Detect which cell encompasses the target text, then output its (X, Y) center coordinate. 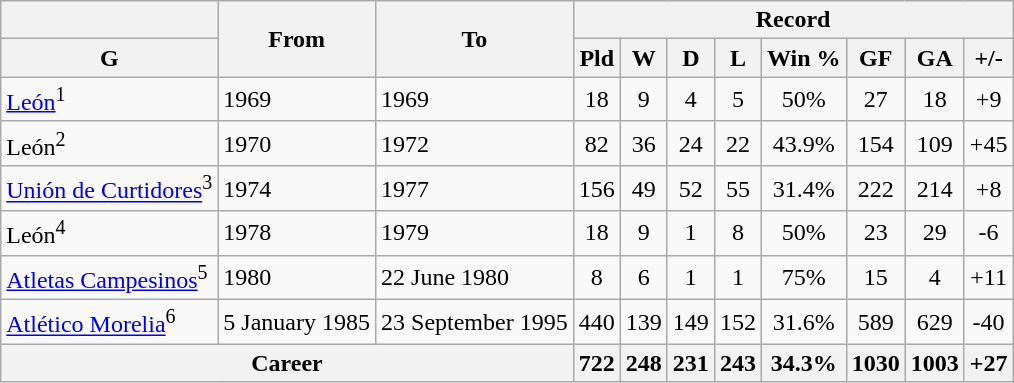
L (738, 58)
629 (934, 322)
-40 (988, 322)
1970 (297, 144)
231 (690, 363)
+45 (988, 144)
75% (804, 278)
248 (644, 363)
31.4% (804, 188)
Win % (804, 58)
1980 (297, 278)
+11 (988, 278)
1974 (297, 188)
36 (644, 144)
Atlético Morelia6 (110, 322)
+8 (988, 188)
Career (287, 363)
+27 (988, 363)
GF (876, 58)
589 (876, 322)
243 (738, 363)
1977 (475, 188)
214 (934, 188)
Pld (596, 58)
23 September 1995 (475, 322)
22 June 1980 (475, 278)
52 (690, 188)
154 (876, 144)
1003 (934, 363)
-6 (988, 234)
29 (934, 234)
139 (644, 322)
To (475, 39)
31.6% (804, 322)
From (297, 39)
22 (738, 144)
24 (690, 144)
5 January 1985 (297, 322)
149 (690, 322)
34.3% (804, 363)
G (110, 58)
1972 (475, 144)
55 (738, 188)
GA (934, 58)
+9 (988, 100)
León4 (110, 234)
15 (876, 278)
43.9% (804, 144)
27 (876, 100)
82 (596, 144)
1979 (475, 234)
1030 (876, 363)
León2 (110, 144)
6 (644, 278)
156 (596, 188)
+/- (988, 58)
49 (644, 188)
Unión de Curtidores3 (110, 188)
152 (738, 322)
Record (793, 20)
León1 (110, 100)
1978 (297, 234)
222 (876, 188)
D (690, 58)
23 (876, 234)
W (644, 58)
722 (596, 363)
Atletas Campesinos5 (110, 278)
5 (738, 100)
109 (934, 144)
440 (596, 322)
